Output the (x, y) coordinate of the center of the cell containing the given text.  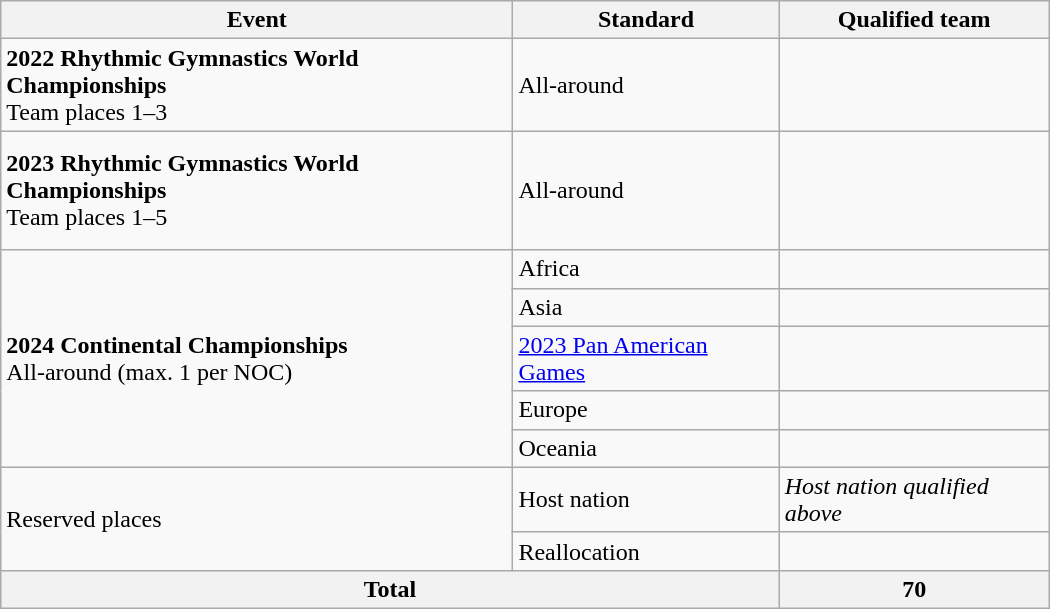
2022 Rhythmic Gymnastics World ChampionshipsTeam places 1–3 (257, 85)
Host nation (646, 500)
Host nation qualified above (914, 500)
Reserved places (257, 518)
Standard (646, 20)
2023 Pan American Games (646, 358)
2024 Continental ChampionshipsAll-around (max. 1 per NOC) (257, 358)
Event (257, 20)
Asia (646, 307)
2023 Rhythmic Gymnastics World ChampionshipsTeam places 1–5 (257, 190)
Europe (646, 410)
Africa (646, 269)
70 (914, 589)
Total (390, 589)
Oceania (646, 448)
Reallocation (646, 551)
Qualified team (914, 20)
